From the cell containing the given text, extract its center point as [X, Y] coordinate. 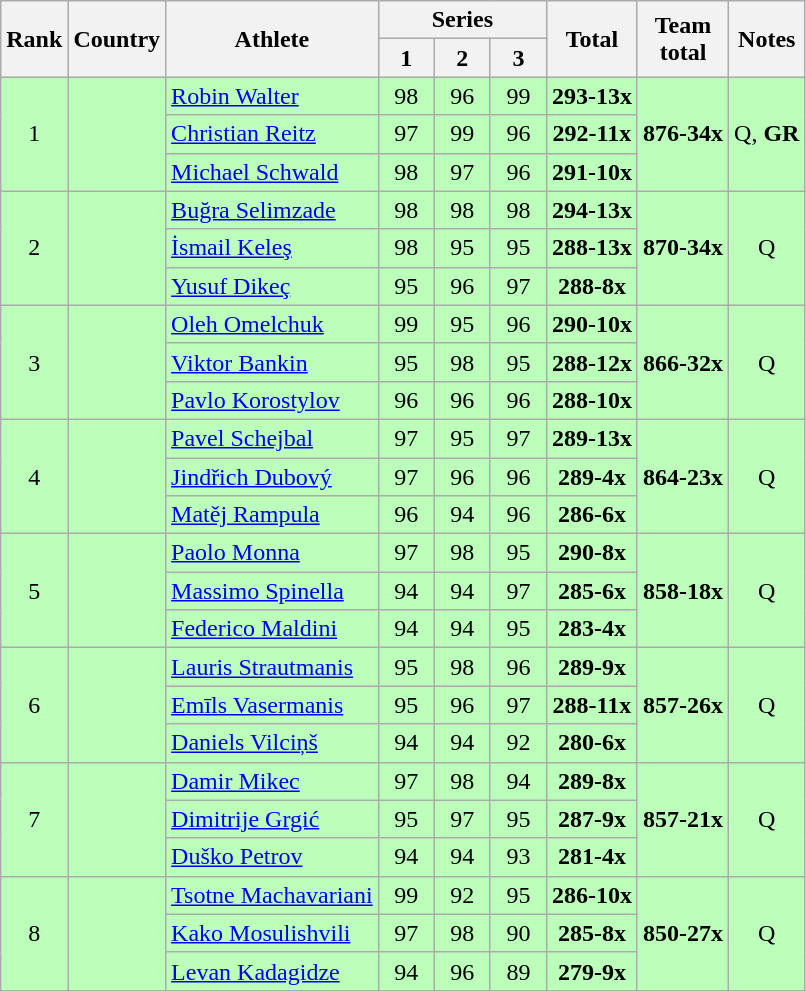
Federico Maldini [272, 629]
Pavlo Korostylov [272, 400]
90 [518, 933]
286-10x [592, 895]
Robin Walter [272, 96]
Dimitrije Grgić [272, 819]
Matěj Rampula [272, 515]
Michael Schwald [272, 172]
876-34x [682, 134]
292-11x [592, 134]
Country [117, 39]
294-13x [592, 210]
864-23x [682, 476]
866-32x [682, 362]
93 [518, 857]
280-6x [592, 743]
291-10x [592, 172]
Emīls Vasermanis [272, 705]
Buğra Selimzade [272, 210]
Christian Reitz [272, 134]
285-8x [592, 933]
283-4x [592, 629]
287-9x [592, 819]
Total [592, 39]
Yusuf Dikeç [272, 286]
Paolo Monna [272, 553]
289-8x [592, 781]
288-10x [592, 400]
Athlete [272, 39]
7 [34, 819]
289-13x [592, 438]
857-21x [682, 819]
290-10x [592, 324]
288-11x [592, 705]
288-12x [592, 362]
Oleh Omelchuk [272, 324]
Duško Petrov [272, 857]
Kako Mosulishvili [272, 933]
289-9x [592, 667]
Series [462, 20]
286-6x [592, 515]
281-4x [592, 857]
288-8x [592, 286]
290-8x [592, 553]
Levan Kadagidze [272, 971]
8 [34, 933]
4 [34, 476]
Lauris Strautmanis [272, 667]
870-34x [682, 248]
288-13x [592, 248]
Notes [767, 39]
285-6x [592, 591]
Teamtotal [682, 39]
293-13x [592, 96]
850-27x [682, 933]
Daniels Vilciņš [272, 743]
858-18x [682, 591]
İsmail Keleş [272, 248]
Q, GR [767, 134]
Massimo Spinella [272, 591]
Jindřich Dubový [272, 477]
Damir Mikec [272, 781]
Viktor Bankin [272, 362]
857-26x [682, 705]
89 [518, 971]
Pavel Schejbal [272, 438]
289-4x [592, 477]
Rank [34, 39]
6 [34, 705]
279-9x [592, 971]
5 [34, 591]
Tsotne Machavariani [272, 895]
